Return (x, y) of the center of cell containing provided text 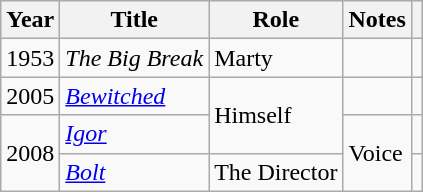
Marty (276, 58)
Bewitched (134, 96)
Title (134, 20)
Bolt (134, 172)
Himself (276, 115)
The Director (276, 172)
2008 (30, 153)
Role (276, 20)
1953 (30, 58)
Igor (134, 134)
Notes (377, 20)
The Big Break (134, 58)
Year (30, 20)
2005 (30, 96)
Voice (377, 153)
